Return the [X, Y] coordinate for the center point of the cell that contains the specified text.  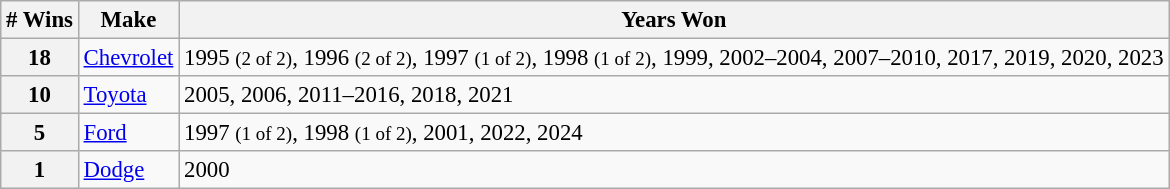
1997 (1 of 2), 1998 (1 of 2), 2001, 2022, 2024 [674, 133]
1995 (2 of 2), 1996 (2 of 2), 1997 (1 of 2), 1998 (1 of 2), 1999, 2002–2004, 2007–2010, 2017, 2019, 2020, 2023 [674, 58]
5 [40, 133]
Dodge [128, 170]
18 [40, 58]
Make [128, 20]
Chevrolet [128, 58]
Toyota [128, 95]
# Wins [40, 20]
2000 [674, 170]
Ford [128, 133]
2005, 2006, 2011–2016, 2018, 2021 [674, 95]
1 [40, 170]
Years Won [674, 20]
10 [40, 95]
